Pinpoint the cell where the given text exists, returning its [X, Y] midpoint coordinate. 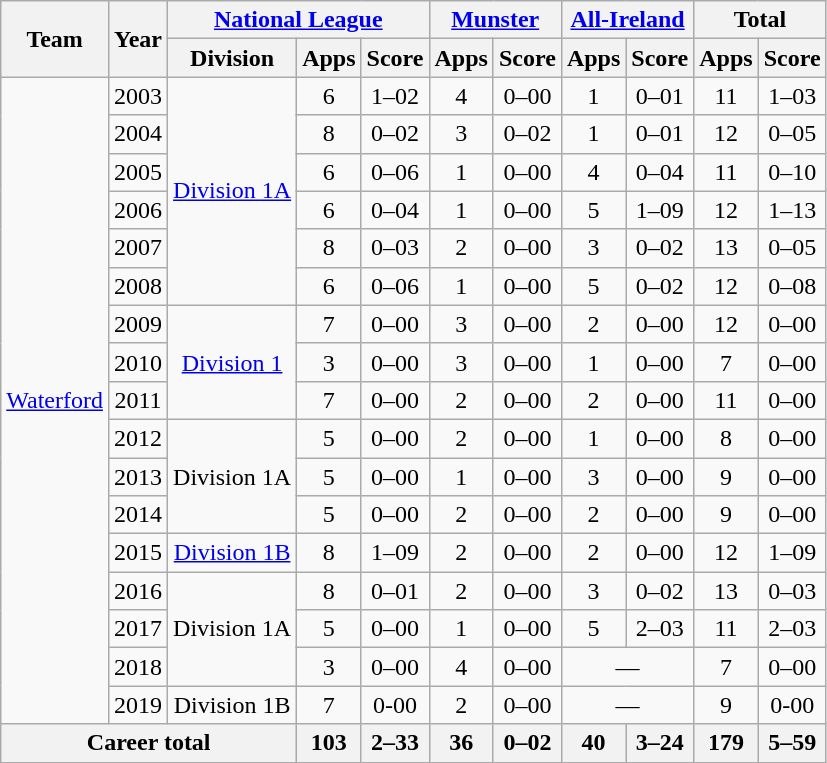
All-Ireland [627, 20]
Team [55, 39]
2011 [138, 400]
Waterford [55, 400]
2010 [138, 362]
2018 [138, 667]
2014 [138, 515]
2–33 [395, 743]
National League [298, 20]
40 [593, 743]
0–10 [792, 172]
103 [329, 743]
Division 1 [232, 362]
2003 [138, 96]
Year [138, 39]
2006 [138, 210]
Munster [495, 20]
2004 [138, 134]
2016 [138, 591]
1–02 [395, 96]
Career total [149, 743]
36 [461, 743]
2017 [138, 629]
2007 [138, 248]
3–24 [660, 743]
5–59 [792, 743]
Division [232, 58]
2019 [138, 705]
2012 [138, 438]
1–13 [792, 210]
0–08 [792, 286]
2005 [138, 172]
2009 [138, 324]
2015 [138, 553]
179 [726, 743]
Total [760, 20]
1–03 [792, 96]
2008 [138, 286]
2013 [138, 477]
